Provide the (X, Y) coordinate of the cell's center where the given text is located.  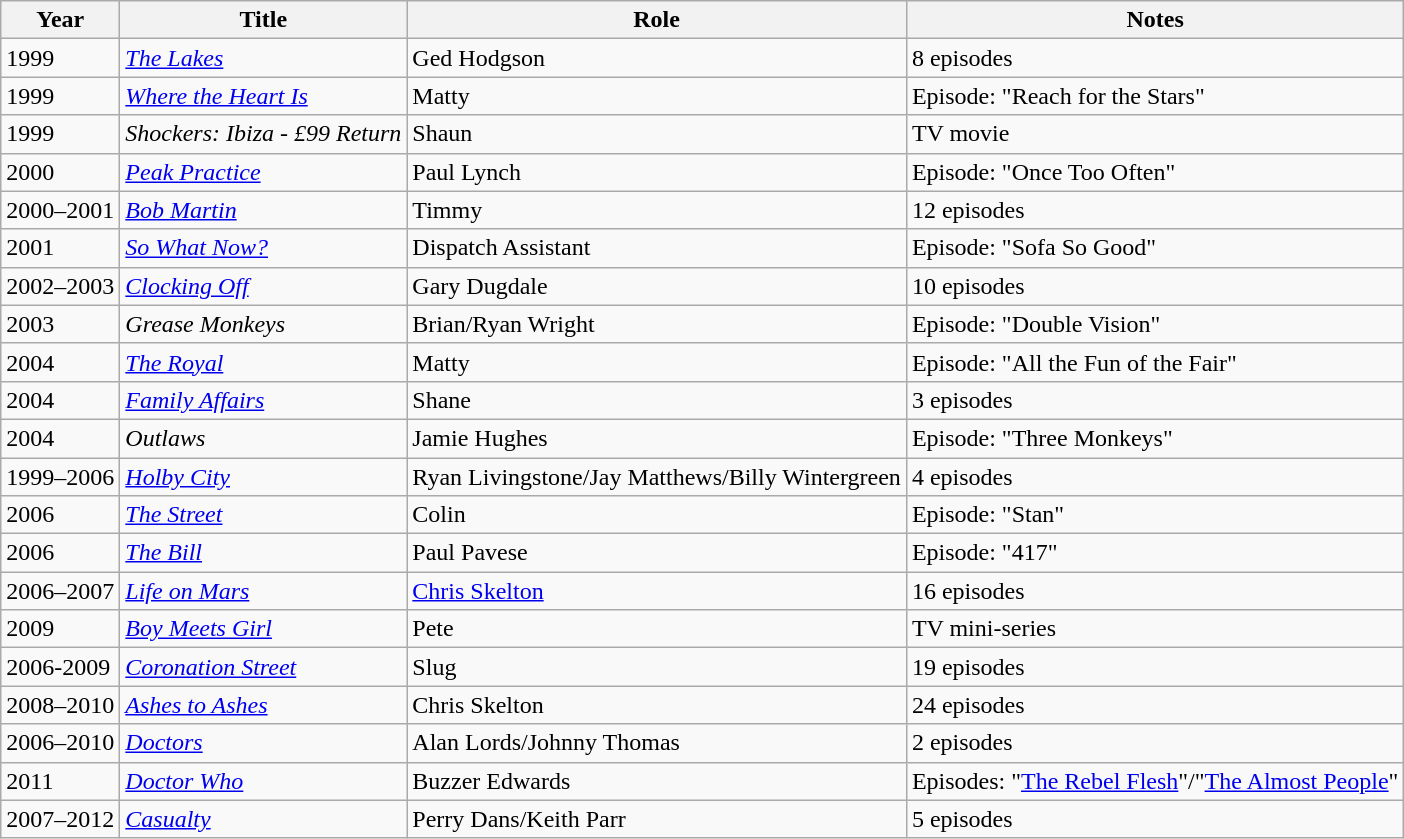
Where the Heart Is (264, 96)
Shockers: Ibiza - £99 Return (264, 134)
Episode: "Reach for the Stars" (1155, 96)
Episode: "Stan" (1155, 515)
Life on Mars (264, 591)
2000–2001 (60, 210)
10 episodes (1155, 286)
TV movie (1155, 134)
2000 (60, 172)
Perry Dans/Keith Parr (657, 819)
Boy Meets Girl (264, 629)
Shane (657, 400)
Shaun (657, 134)
1999–2006 (60, 477)
Jamie Hughes (657, 438)
Holby City (264, 477)
2006–2007 (60, 591)
2011 (60, 781)
Year (60, 20)
2006-2009 (60, 667)
2009 (60, 629)
2002–2003 (60, 286)
2008–2010 (60, 705)
Title (264, 20)
Bob Martin (264, 210)
Episode: "Once Too Often" (1155, 172)
Episode: "Three Monkeys" (1155, 438)
Casualty (264, 819)
Episode: "Sofa So Good" (1155, 248)
The Bill (264, 553)
Alan Lords/Johnny Thomas (657, 743)
Role (657, 20)
4 episodes (1155, 477)
2 episodes (1155, 743)
Episode: "417" (1155, 553)
Clocking Off (264, 286)
2007–2012 (60, 819)
19 episodes (1155, 667)
Timmy (657, 210)
Paul Pavese (657, 553)
Grease Monkeys (264, 324)
8 episodes (1155, 58)
Ryan Livingstone/Jay Matthews/Billy Wintergreen (657, 477)
Episode: "Double Vision" (1155, 324)
Coronation Street (264, 667)
3 episodes (1155, 400)
12 episodes (1155, 210)
Family Affairs (264, 400)
Doctor Who (264, 781)
Paul Lynch (657, 172)
Ged Hodgson (657, 58)
5 episodes (1155, 819)
Slug (657, 667)
2003 (60, 324)
Peak Practice (264, 172)
Colin (657, 515)
Pete (657, 629)
Episodes: "The Rebel Flesh"/"The Almost People" (1155, 781)
Dispatch Assistant (657, 248)
So What Now? (264, 248)
Doctors (264, 743)
24 episodes (1155, 705)
Gary Dugdale (657, 286)
Notes (1155, 20)
The Royal (264, 362)
Buzzer Edwards (657, 781)
16 episodes (1155, 591)
TV mini-series (1155, 629)
The Street (264, 515)
The Lakes (264, 58)
Brian/Ryan Wright (657, 324)
Outlaws (264, 438)
Ashes to Ashes (264, 705)
Episode: "All the Fun of the Fair" (1155, 362)
2001 (60, 248)
2006–2010 (60, 743)
